Provide the [X, Y] coordinate of the cell's center where the given text is located.  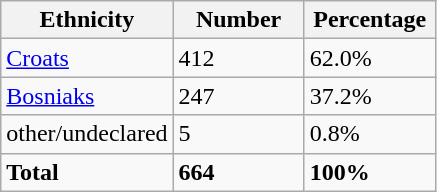
412 [238, 58]
5 [238, 134]
Bosniaks [87, 96]
Total [87, 172]
100% [370, 172]
62.0% [370, 58]
37.2% [370, 96]
Croats [87, 58]
Ethnicity [87, 20]
Number [238, 20]
247 [238, 96]
0.8% [370, 134]
other/undeclared [87, 134]
Percentage [370, 20]
664 [238, 172]
